Output the [x, y] coordinate of the center of the cell containing the given text.  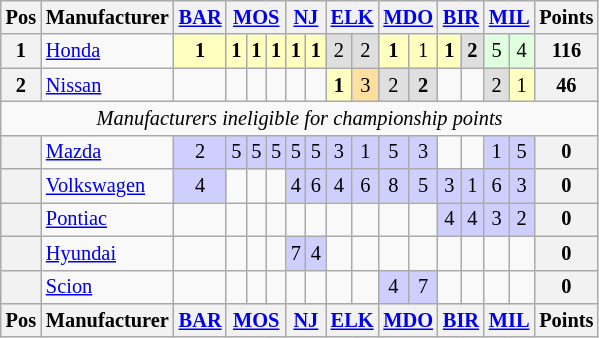
Honda [108, 51]
Pontiac [108, 219]
Volkswagen [108, 186]
116 [566, 51]
Manufacturers ineligible for championship points [300, 118]
Mazda [108, 152]
46 [566, 85]
8 [393, 186]
Scion [108, 287]
Nissan [108, 85]
Hyundai [108, 253]
